Output the (X, Y) coordinate of the center of the cell containing the given text.  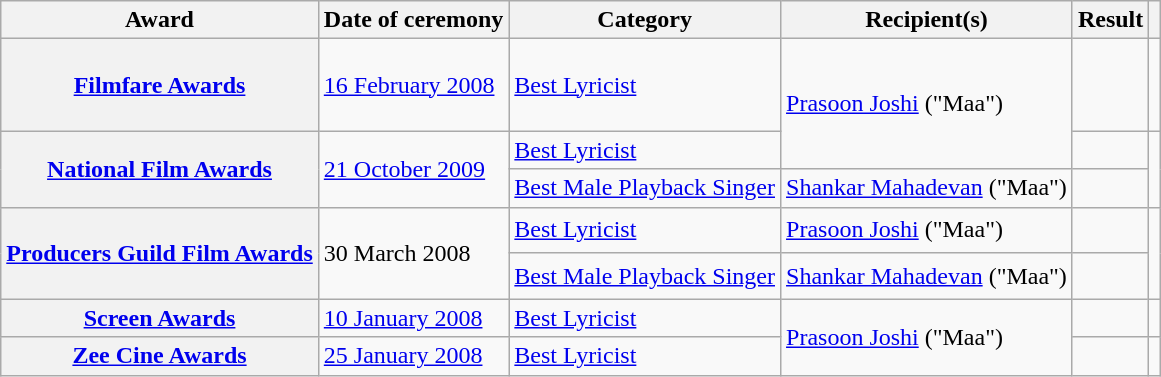
Date of ceremony (414, 20)
National Film Awards (160, 169)
Result (1110, 20)
Filmfare Awards (160, 85)
25 January 2008 (414, 356)
Recipient(s) (927, 20)
Producers Guild Film Awards (160, 253)
16 February 2008 (414, 85)
Zee Cine Awards (160, 356)
21 October 2009 (414, 169)
Screen Awards (160, 318)
10 January 2008 (414, 318)
Category (645, 20)
Award (160, 20)
30 March 2008 (414, 253)
